Extract the [x, y] coordinate from the center of the cell holding the provided text.  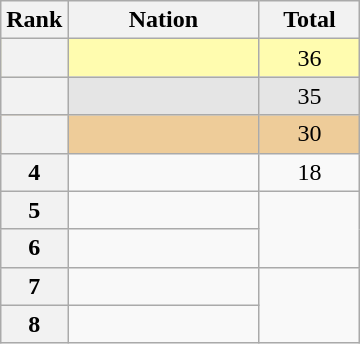
7 [34, 286]
Total [310, 20]
Nation [164, 20]
6 [34, 248]
5 [34, 210]
36 [310, 58]
8 [34, 324]
4 [34, 172]
Rank [34, 20]
35 [310, 96]
18 [310, 172]
30 [310, 134]
